Find where the given text appears and provide that cell's center as [x, y] coordinate. 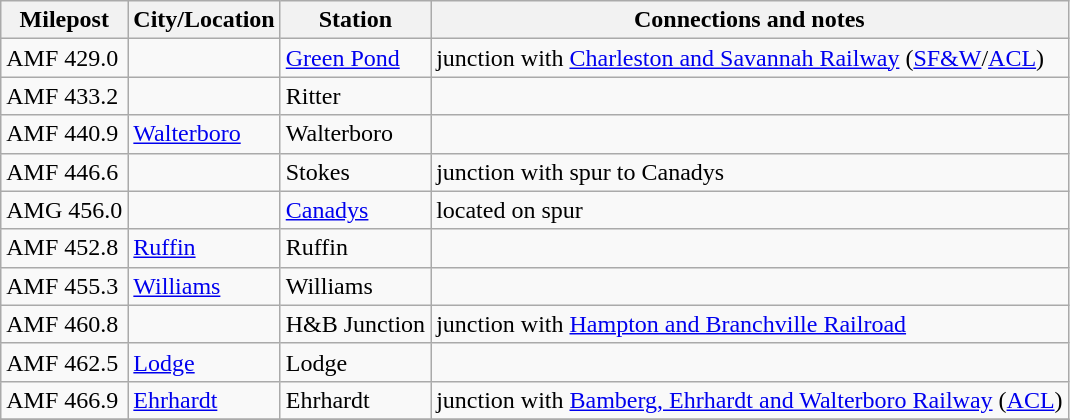
Green Pond [355, 58]
AMF 460.8 [64, 324]
Milepost [64, 20]
AMF 440.9 [64, 134]
Station [355, 20]
Stokes [355, 172]
junction with Charleston and Savannah Railway (SF&W/ACL) [750, 58]
AMF 429.0 [64, 58]
junction with Bamberg, Ehrhardt and Walterboro Railway (ACL) [750, 400]
Canadys [355, 210]
AMF 455.3 [64, 286]
AMF 433.2 [64, 96]
City/Location [204, 20]
located on spur [750, 210]
Ritter [355, 96]
AMF 452.8 [64, 248]
junction with Hampton and Branchville Railroad [750, 324]
AMG 456.0 [64, 210]
AMF 462.5 [64, 362]
junction with spur to Canadys [750, 172]
H&B Junction [355, 324]
AMF 446.6 [64, 172]
AMF 466.9 [64, 400]
Connections and notes [750, 20]
